Extract the [x, y] coordinate from the center of the cell holding the provided text.  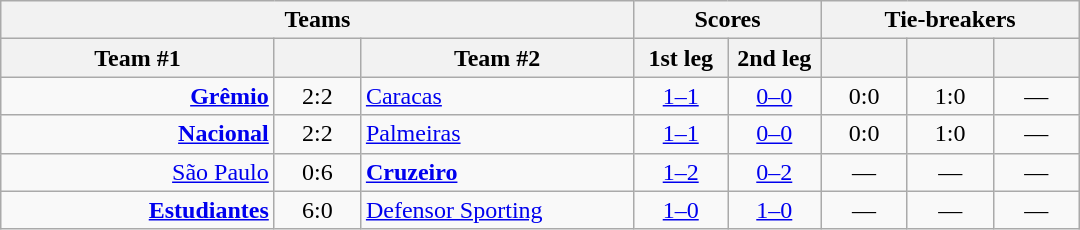
Teams [318, 20]
Estudiantes [138, 210]
Team #1 [138, 58]
Cruzeiro [497, 172]
6:0 [317, 210]
Nacional [138, 134]
Grêmio [138, 96]
Team #2 [497, 58]
2nd leg [775, 58]
São Paulo [138, 172]
0:6 [317, 172]
0–2 [775, 172]
Caracas [497, 96]
1st leg [681, 58]
Defensor Sporting [497, 210]
Scores [728, 20]
Palmeiras [497, 134]
Tie-breakers [950, 20]
1–2 [681, 172]
